Capture the cell that displays the provided text and extract its (X, Y) central coordinate. 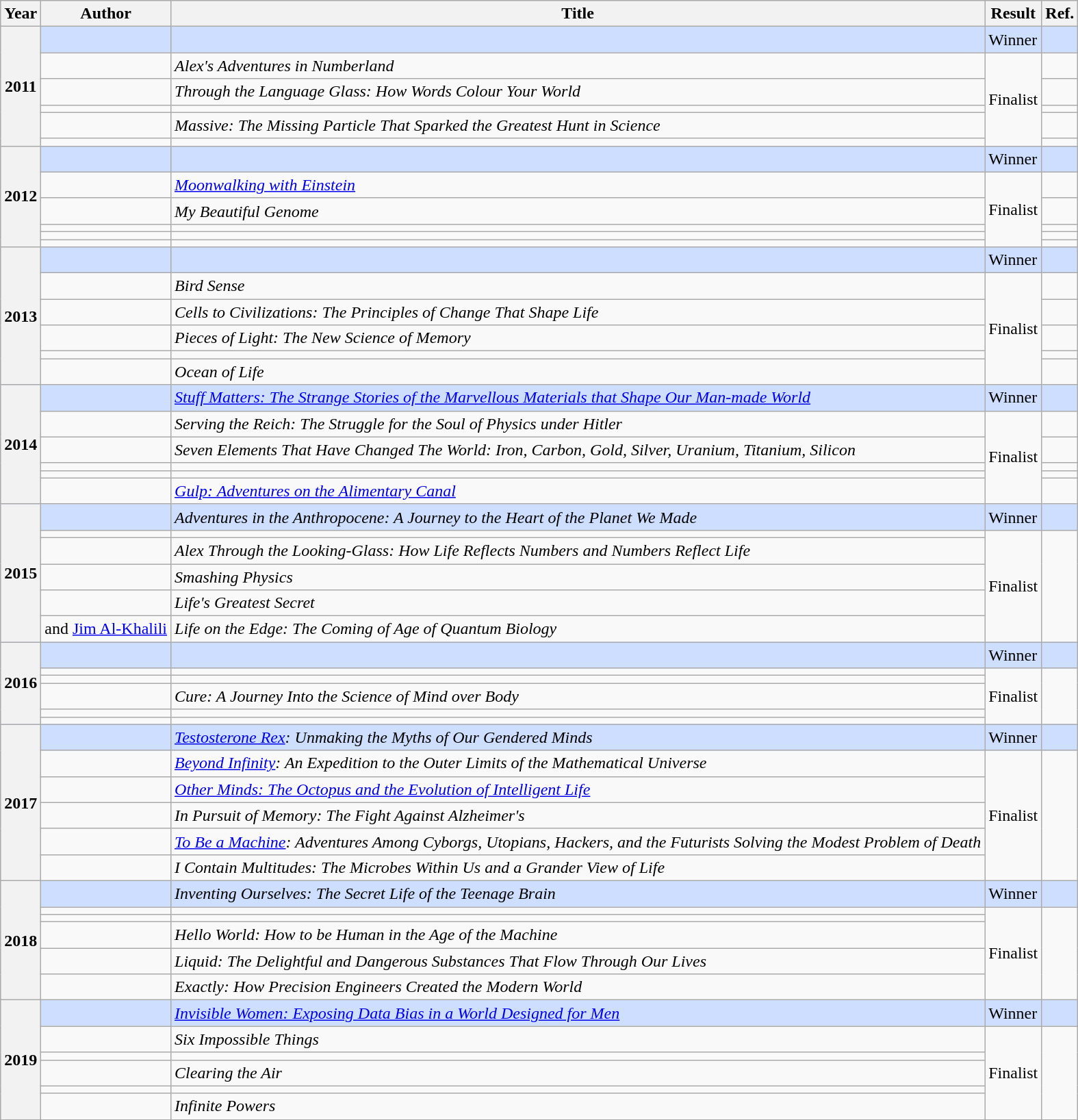
Through the Language Glass: How Words Colour Your World (578, 92)
Smashing Physics (578, 577)
Result (1013, 14)
Inventing Ourselves: The Secret Life of the Teenage Brain (578, 893)
Pieces of Light: The New Science of Memory (578, 338)
Title (578, 14)
Stuff Matters: The Strange Stories of the Marvellous Materials that Shape Our Man-made World (578, 398)
To Be a Machine: Adventures Among Cyborgs, Utopians, Hackers, and the Futurists Solving the Modest Problem of Death (578, 841)
Testosterone Rex: Unmaking the Myths of Our Gendered Minds (578, 737)
Author (106, 14)
Year (21, 14)
Serving the Reich: The Struggle for the Soul of Physics under Hitler (578, 424)
Invisible Women: Exposing Data Bias in a World Designed for Men (578, 1013)
2017 (21, 802)
2014 (21, 444)
Exactly: How Precision Engineers Created the Modern World (578, 987)
Bird Sense (578, 286)
Life's Greatest Secret (578, 603)
Seven Elements That Have Changed The World: Iron, Carbon, Gold, Silver, Uranium, Titanium, Silicon (578, 450)
2012 (21, 196)
Other Minds: The Octopus and the Evolution of Intelligent Life (578, 789)
2016 (21, 683)
Massive: The Missing Particle That Sparked the Greatest Hunt in Science (578, 125)
Adventures in the Anthropocene: A Journey to the Heart of the Planet We Made (578, 517)
Clearing the Air (578, 1073)
I Contain Multitudes: The Microbes Within Us and a Grander View of Life (578, 867)
Life on the Edge: The Coming of Age of Quantum Biology (578, 629)
Alex's Adventures in Numberland (578, 66)
Cure: A Journey Into the Science of Mind over Body (578, 696)
Cells to Civilizations: The Principles of Change That Shape Life (578, 312)
2011 (21, 86)
Beyond Infinity: An Expedition to the Outer Limits of the Mathematical Universe (578, 763)
2018 (21, 940)
Alex Through the Looking-Glass: How Life Reflects Numbers and Numbers Reflect Life (578, 550)
Gulp: Adventures on the Alimentary Canal (578, 491)
Ocean of Life (578, 372)
Infinite Powers (578, 1106)
2015 (21, 572)
Six Impossible Things (578, 1039)
2019 (21, 1060)
Moonwalking with Einstein (578, 185)
Hello World: How to be Human in the Age of the Machine (578, 935)
Liquid: The Delightful and Dangerous Substances That Flow Through Our Lives (578, 961)
In Pursuit of Memory: The Fight Against Alzheimer's (578, 815)
and Jim Al-Khalili (106, 629)
My Beautiful Genome (578, 211)
Ref. (1060, 14)
2013 (21, 316)
